Capture the cell that displays the provided text and extract its (X, Y) central coordinate. 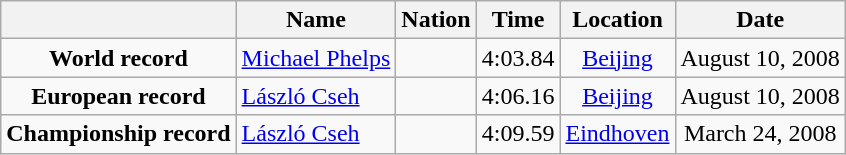
Name (316, 20)
March 24, 2008 (760, 134)
World record (118, 58)
Nation (436, 20)
Time (518, 20)
4:03.84 (518, 58)
4:06.16 (518, 96)
Michael Phelps (316, 58)
European record (118, 96)
Championship record (118, 134)
Eindhoven (618, 134)
Date (760, 20)
Location (618, 20)
4:09.59 (518, 134)
